Locate the cell with the specified text and output its [x, y] center coordinate. 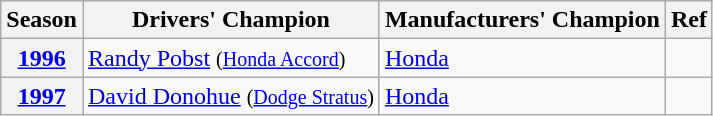
Ref [688, 20]
Season [42, 20]
1997 [42, 96]
Drivers' Champion [230, 20]
Manufacturers' Champion [522, 20]
David Donohue (Dodge Stratus) [230, 96]
1996 [42, 58]
Randy Pobst (Honda Accord) [230, 58]
